Provide the [x, y] coordinate of the cell's center where the given text is located.  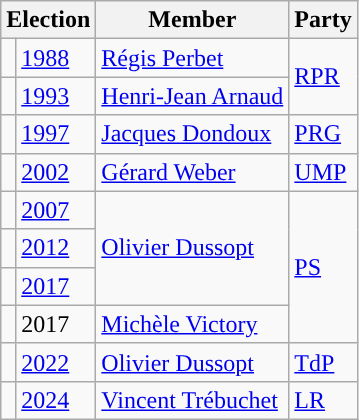
1997 [56, 134]
1993 [56, 96]
Gérard Weber [192, 172]
Party [323, 20]
UMP [323, 172]
PS [323, 267]
PRG [323, 134]
Jacques Dondoux [192, 134]
2024 [56, 400]
2022 [56, 362]
Member [192, 20]
TdP [323, 362]
1988 [56, 58]
Michèle Victory [192, 324]
RPR [323, 77]
2012 [56, 248]
Vincent Trébuchet [192, 400]
2002 [56, 172]
Election [48, 20]
Henri-Jean Arnaud [192, 96]
2007 [56, 210]
Régis Perbet [192, 58]
LR [323, 400]
